Capture the cell that displays the provided text and extract its (x, y) central coordinate. 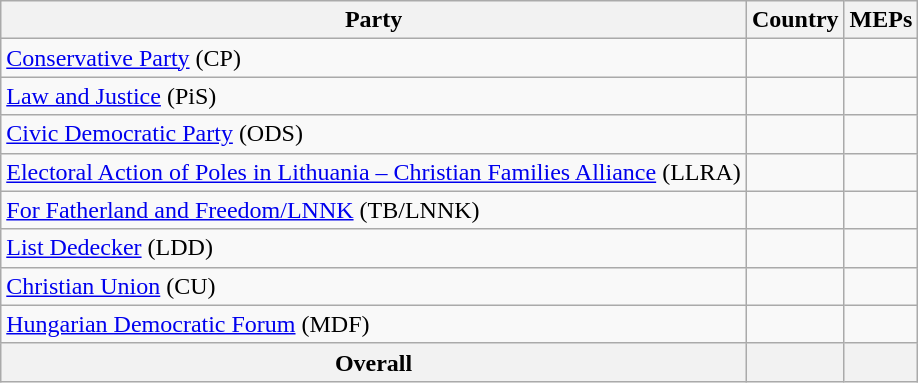
Country (795, 20)
List Dedecker (LDD) (374, 248)
Hungarian Democratic Forum (MDF) (374, 324)
MEPs (881, 20)
Electoral Action of Poles in Lithuania – Christian Families Alliance (LLRA) (374, 172)
Party (374, 20)
Conservative Party (CP) (374, 58)
Law and Justice (PiS) (374, 96)
For Fatherland and Freedom/LNNK (TB/LNNK) (374, 210)
Civic Democratic Party (ODS) (374, 134)
Christian Union (CU) (374, 286)
Overall (374, 362)
